Pinpoint the cell where the given text exists, returning its (X, Y) midpoint coordinate. 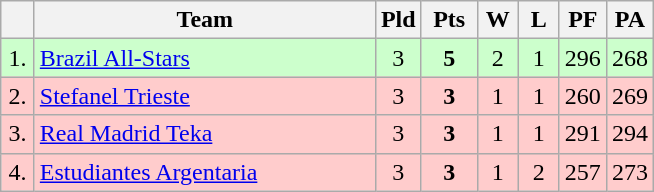
257 (582, 172)
268 (630, 58)
PF (582, 20)
291 (582, 134)
3. (18, 134)
Brazil All-Stars (204, 58)
Estudiantes Argentaria (204, 172)
294 (630, 134)
W (498, 20)
269 (630, 96)
273 (630, 172)
1. (18, 58)
296 (582, 58)
Pts (449, 20)
PA (630, 20)
Real Madrid Teka (204, 134)
4. (18, 172)
Stefanel Trieste (204, 96)
Pld (398, 20)
Team (204, 20)
260 (582, 96)
2. (18, 96)
L (538, 20)
5 (449, 58)
